Output the (X, Y) coordinate of the center of the cell containing the given text.  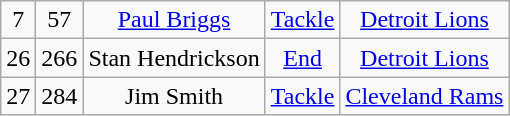
Paul Briggs (174, 20)
26 (18, 58)
27 (18, 96)
Jim Smith (174, 96)
266 (60, 58)
End (302, 58)
Stan Hendrickson (174, 58)
7 (18, 20)
Cleveland Rams (424, 96)
57 (60, 20)
284 (60, 96)
